Output the (X, Y) coordinate of the center of the cell containing the given text.  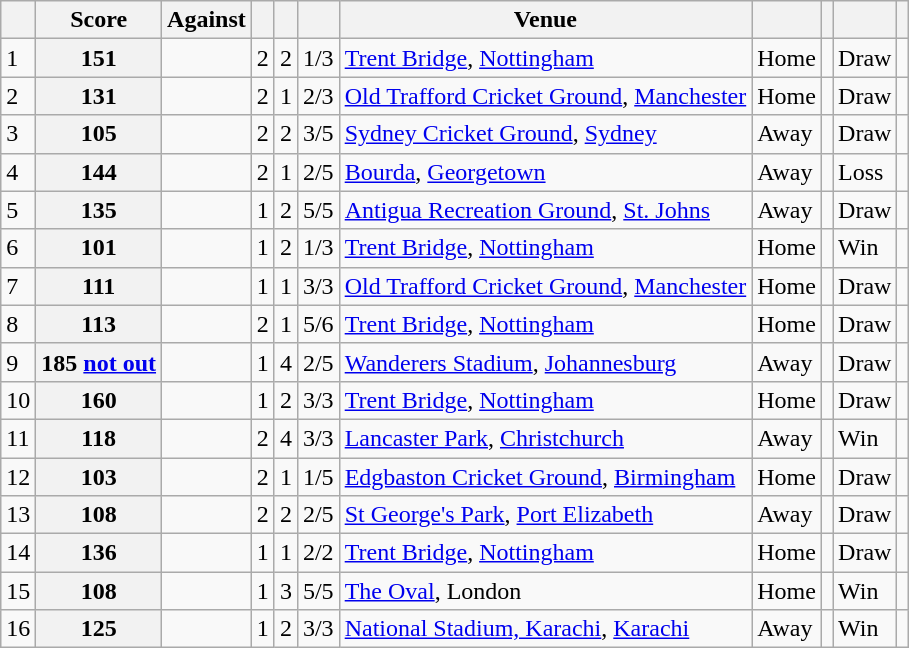
Antigua Recreation Ground, St. Johns (546, 210)
160 (99, 400)
2/3 (318, 96)
The Oval, London (546, 591)
151 (99, 58)
Sydney Cricket Ground, Sydney (546, 134)
10 (18, 400)
5 (18, 210)
Loss (865, 172)
Score (99, 20)
12 (18, 477)
1/5 (318, 477)
136 (99, 553)
131 (99, 96)
185 not out (99, 362)
National Stadium, Karachi, Karachi (546, 629)
13 (18, 515)
9 (18, 362)
111 (99, 286)
Bourda, Georgetown (546, 172)
3/5 (318, 134)
Lancaster Park, Christchurch (546, 438)
14 (18, 553)
15 (18, 591)
St George's Park, Port Elizabeth (546, 515)
118 (99, 438)
8 (18, 324)
6 (18, 248)
Edgbaston Cricket Ground, Birmingham (546, 477)
135 (99, 210)
Venue (546, 20)
144 (99, 172)
103 (99, 477)
Against (207, 20)
16 (18, 629)
125 (99, 629)
5/6 (318, 324)
113 (99, 324)
2/2 (318, 553)
11 (18, 438)
101 (99, 248)
7 (18, 286)
Wanderers Stadium, Johannesburg (546, 362)
105 (99, 134)
